Output the (X, Y) coordinate of the center of the cell containing the given text.  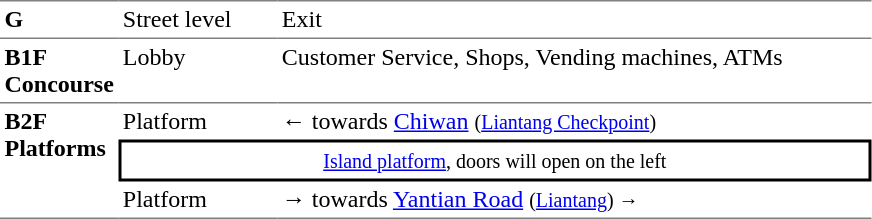
Customer Service, Shops, Vending machines, ATMs (574, 71)
Street level (198, 19)
G (59, 19)
Exit (574, 19)
Platform (198, 122)
B1FConcourse (59, 71)
Island platform, doors will open on the left (494, 161)
← towards Chiwan (Liantang Checkpoint) (574, 122)
Lobby (198, 71)
